Return (x, y) of the center of cell containing provided text 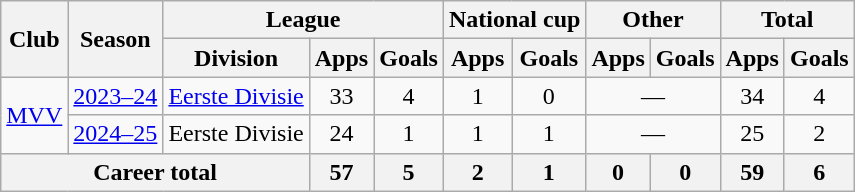
Career total (156, 172)
MVV (34, 115)
34 (752, 96)
Division (236, 58)
Total (787, 20)
6 (819, 172)
2023–24 (116, 96)
33 (341, 96)
57 (341, 172)
2024–25 (116, 134)
National cup (514, 20)
59 (752, 172)
Season (116, 39)
Other (653, 20)
25 (752, 134)
5 (409, 172)
League (304, 20)
Club (34, 39)
24 (341, 134)
